Search for the cell housing the specified text and yield its [x, y] center coordinate. 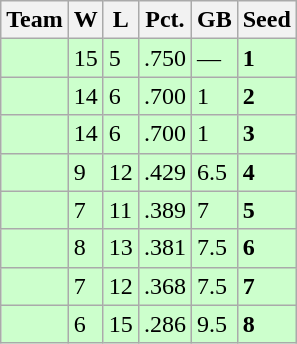
Seed [266, 20]
.750 [164, 58]
.286 [164, 324]
GB [214, 20]
.429 [164, 172]
9 [86, 172]
2 [266, 96]
W [86, 20]
6.5 [214, 172]
Pct. [164, 20]
13 [120, 248]
L [120, 20]
3 [266, 134]
— [214, 58]
4 [266, 172]
.368 [164, 286]
.381 [164, 248]
11 [120, 210]
.389 [164, 210]
9.5 [214, 324]
Team [35, 20]
